Search for the cell housing the specified text and yield its [x, y] center coordinate. 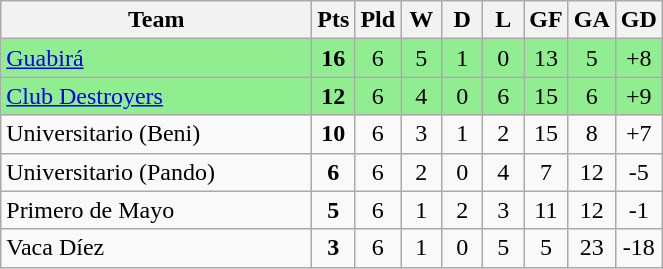
L [504, 20]
Guabirá [156, 58]
GA [592, 20]
+7 [638, 134]
GF [546, 20]
Club Destroyers [156, 96]
8 [592, 134]
Universitario (Beni) [156, 134]
23 [592, 248]
Universitario (Pando) [156, 172]
GD [638, 20]
-18 [638, 248]
Team [156, 20]
Pld [378, 20]
+9 [638, 96]
Primero de Mayo [156, 210]
+8 [638, 58]
7 [546, 172]
-1 [638, 210]
W [422, 20]
11 [546, 210]
10 [334, 134]
D [462, 20]
Vaca Díez [156, 248]
Pts [334, 20]
13 [546, 58]
16 [334, 58]
-5 [638, 172]
